Scan for the cell matching the given text and deliver its (X, Y) coordinate at center. 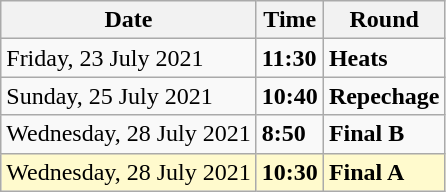
Final B (384, 134)
10:40 (290, 96)
Sunday, 25 July 2021 (129, 96)
Final A (384, 172)
Date (129, 20)
Round (384, 20)
Repechage (384, 96)
Time (290, 20)
Friday, 23 July 2021 (129, 58)
Heats (384, 58)
11:30 (290, 58)
10:30 (290, 172)
8:50 (290, 134)
